For the text-containing cell, return its midpoint in [x, y] coordinate format. 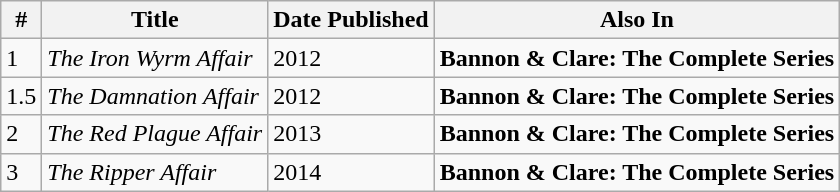
The Ripper Affair [155, 172]
2013 [351, 134]
# [22, 20]
3 [22, 172]
2014 [351, 172]
2 [22, 134]
1.5 [22, 96]
Also In [636, 20]
The Damnation Affair [155, 96]
1 [22, 58]
Title [155, 20]
Date Published [351, 20]
The Iron Wyrm Affair [155, 58]
The Red Plague Affair [155, 134]
